Return [x, y] of the center of cell containing provided text 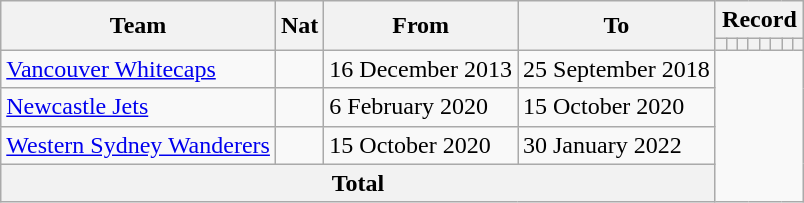
30 January 2022 [617, 145]
Team [138, 26]
6 February 2020 [421, 107]
Nat [299, 26]
Newcastle Jets [138, 107]
From [421, 26]
Record [759, 20]
Western Sydney Wanderers [138, 145]
Total [358, 183]
25 September 2018 [617, 69]
To [617, 26]
16 December 2013 [421, 69]
Vancouver Whitecaps [138, 69]
